Find where the given text appears and provide that cell's center as [X, Y] coordinate. 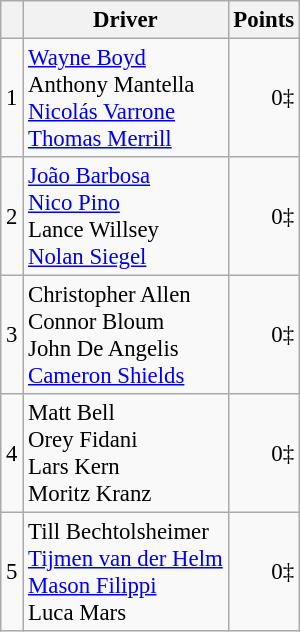
1 [12, 98]
Points [264, 20]
Matt Bell Orey Fidani Lars Kern Moritz Kranz [126, 454]
5 [12, 572]
Till Bechtolsheimer Tijmen van der Helm Mason Filippi Luca Mars [126, 572]
Driver [126, 20]
Wayne Boyd Anthony Mantella Nicolás Varrone Thomas Merrill [126, 98]
3 [12, 336]
2 [12, 216]
João Barbosa Nico Pino Lance Willsey Nolan Siegel [126, 216]
4 [12, 454]
Christopher Allen Connor Bloum John De Angelis Cameron Shields [126, 336]
